Output the [X, Y] coordinate of the center of the cell containing the given text.  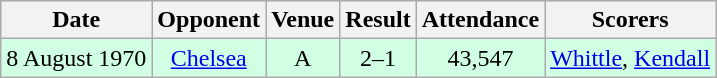
43,547 [480, 58]
Venue [303, 20]
Opponent [209, 20]
Attendance [480, 20]
A [303, 58]
8 August 1970 [76, 58]
Whittle, Kendall [630, 58]
Chelsea [209, 58]
Date [76, 20]
2–1 [378, 58]
Result [378, 20]
Scorers [630, 20]
